For the text-containing cell, return its midpoint in (X, Y) coordinate format. 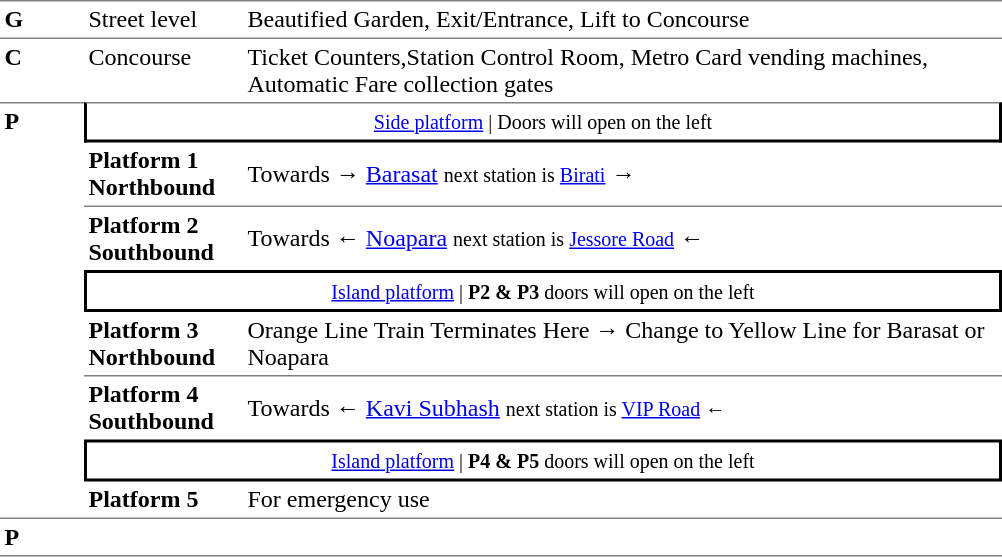
Platform 2Southbound (164, 238)
Concourse (164, 70)
Platform 5 (164, 501)
G (42, 20)
For emergency use (622, 501)
Platform 3Northbound (164, 344)
Street level (164, 20)
Island platform | P4 & P5 doors will open on the left (543, 461)
Towards ← Noapara next station is Jessore Road ← (622, 238)
Orange Line Train Terminates Here → Change to Yellow Line for Barasat or Noapara (622, 344)
Platform 4Southbound (164, 408)
Ticket Counters,Station Control Room, Metro Card vending machines, Automatic Fare collection gates (622, 70)
Towards ← Kavi Subhash next station is VIP Road ← (622, 408)
C (42, 70)
Towards → Barasat next station is Birati → (622, 174)
Beautified Garden, Exit/Entrance, Lift to Concourse (622, 20)
Side platform | Doors will open on the left (543, 122)
Island platform | P2 & P3 doors will open on the left (543, 291)
Platform 1Northbound (164, 174)
